Detect which cell encompasses the target text, then output its (X, Y) center coordinate. 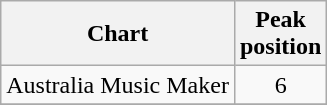
Peakposition (280, 34)
Australia Music Maker (118, 85)
Chart (118, 34)
6 (280, 85)
